Extract the [X, Y] coordinate from the center of the cell holding the provided text.  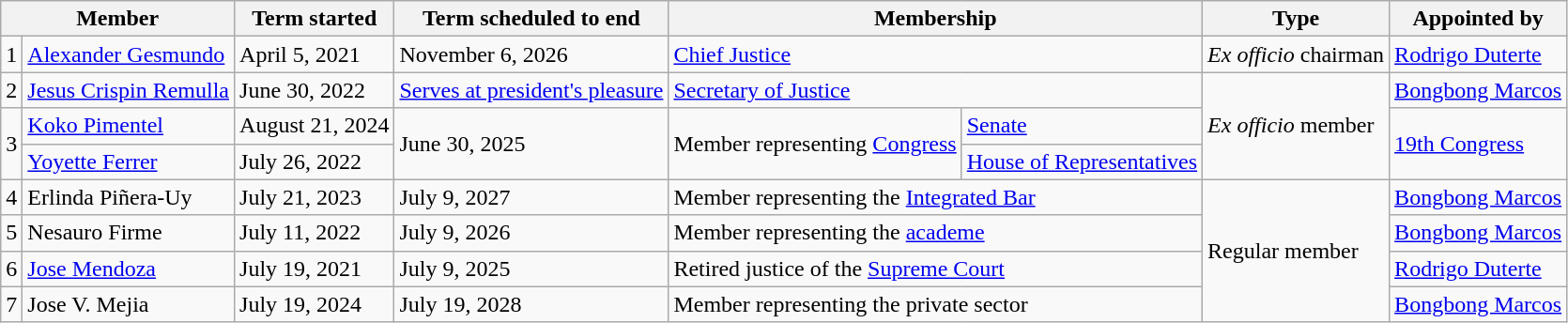
5 [11, 233]
Retired justice of the Supreme Court [935, 269]
Koko Pimentel [129, 126]
Erlinda Piñera-Uy [129, 197]
Membership [935, 19]
Ex officio member [1296, 126]
July 19, 2021 [315, 269]
Member representing the private sector [935, 304]
July 9, 2026 [531, 233]
Jose V. Mejia [129, 304]
Regular member [1296, 251]
Member [118, 19]
July 9, 2025 [531, 269]
Senate [1082, 126]
July 19, 2028 [531, 304]
July 21, 2023 [315, 197]
Yoyette Ferrer [129, 161]
House of Representatives [1082, 161]
4 [11, 197]
June 30, 2025 [531, 144]
Jesus Crispin Remulla [129, 90]
April 5, 2021 [315, 54]
August 21, 2024 [315, 126]
Appointed by [1478, 19]
Serves at president's pleasure [531, 90]
1 [11, 54]
July 19, 2024 [315, 304]
Ex officio chairman [1296, 54]
Type [1296, 19]
6 [11, 269]
Member representing the Integrated Bar [935, 197]
19th Congress [1478, 144]
November 6, 2026 [531, 54]
July 26, 2022 [315, 161]
Term scheduled to end [531, 19]
Chief Justice [935, 54]
2 [11, 90]
7 [11, 304]
July 9, 2027 [531, 197]
Secretary of Justice [935, 90]
Term started [315, 19]
Alexander Gesmundo [129, 54]
July 11, 2022 [315, 233]
June 30, 2022 [315, 90]
Member representing the academe [935, 233]
3 [11, 144]
Jose Mendoza [129, 269]
Member representing Congress [815, 144]
Nesauro Firme [129, 233]
